Scan for the cell matching the given text and deliver its [x, y] coordinate at center. 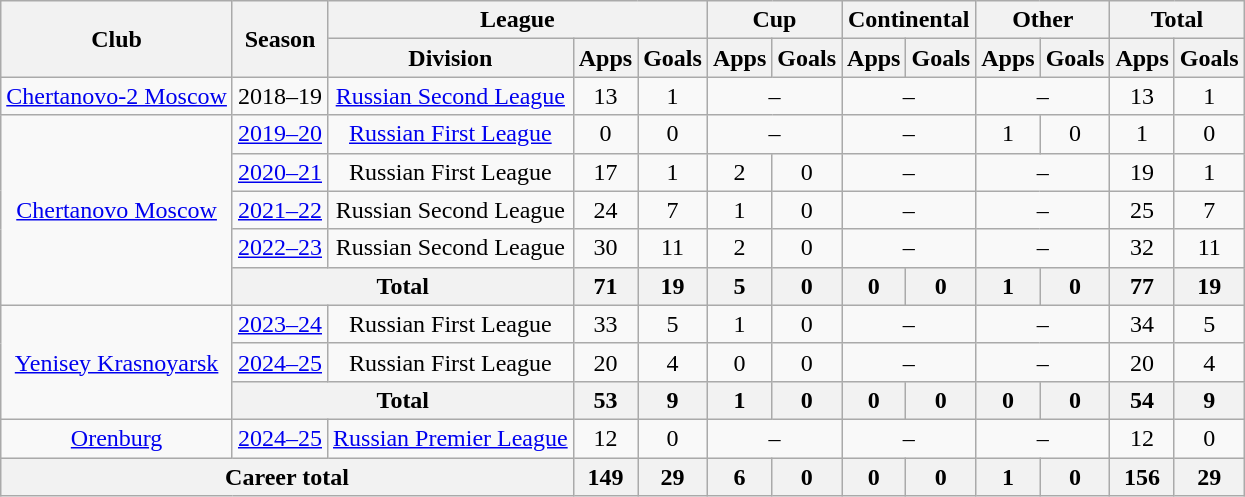
2020–21 [280, 172]
2021–22 [280, 210]
League [518, 20]
Division [451, 58]
17 [605, 172]
54 [1142, 400]
2022–23 [280, 248]
Other [1043, 20]
156 [1142, 477]
32 [1142, 248]
24 [605, 210]
Chertanovo-2 Moscow [117, 96]
71 [605, 286]
33 [605, 324]
6 [739, 477]
Career total [287, 477]
Cup [774, 20]
Season [280, 39]
34 [1142, 324]
Club [117, 39]
Orenburg [117, 438]
2023–24 [280, 324]
Yenisey Krasnoyarsk [117, 362]
77 [1142, 286]
30 [605, 248]
Continental [909, 20]
Chertanovo Moscow [117, 210]
2019–20 [280, 134]
Russian Premier League [451, 438]
53 [605, 400]
25 [1142, 210]
2018–19 [280, 96]
149 [605, 477]
